From the cell containing the given text, extract its center point as [x, y] coordinate. 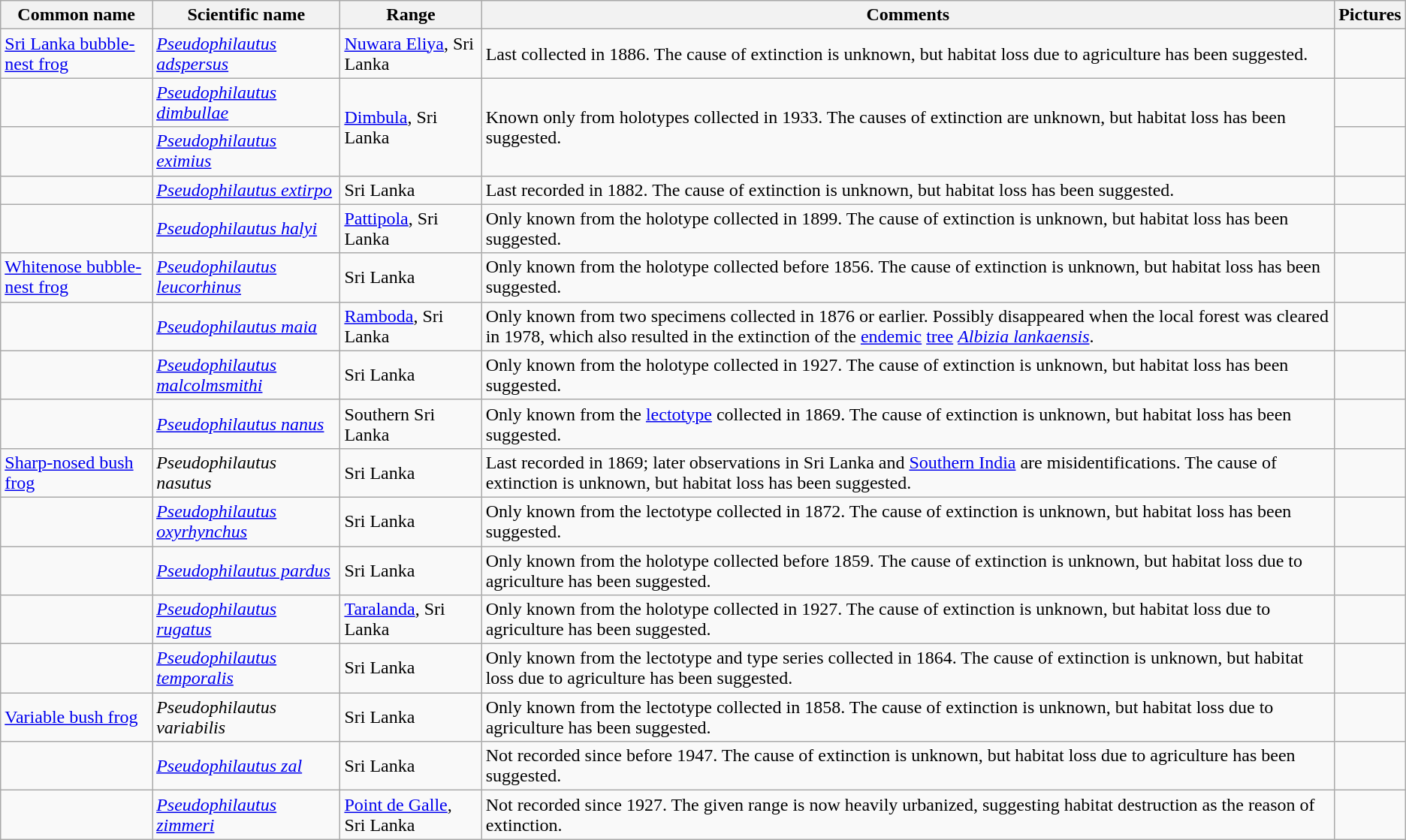
Ramboda, Sri Lanka [411, 326]
Pseudophilautus rugatus [246, 620]
Pseudophilautus pardus [246, 571]
Not recorded since 1927. The given range is now heavily urbanized, suggesting habitat destruction as the reason of extinction. [908, 815]
Pseudophilautus nanus [246, 423]
Only known from the holotype collected in 1927. The cause of extinction is unknown, but habitat loss has been suggested. [908, 375]
Pseudophilautus adspersus [246, 54]
Only known from the holotype collected in 1899. The cause of extinction is unknown, but habitat loss has been suggested. [908, 228]
Scientific name [246, 15]
Only known from the holotype collected before 1856. The cause of extinction is unknown, but habitat loss has been suggested. [908, 278]
Point de Galle, Sri Lanka [411, 815]
Only known from the lectotype collected in 1869. The cause of extinction is unknown, but habitat loss has been suggested. [908, 423]
Last collected in 1886. The cause of extinction is unknown, but habitat loss due to agriculture has been suggested. [908, 54]
Taralanda, Sri Lanka [411, 620]
Pseudophilautus dimbullae [246, 102]
Pseudophilautus extirpo [246, 190]
Pattipola, Sri Lanka [411, 228]
Pseudophilautus halyi [246, 228]
Pseudophilautus maia [246, 326]
Pseudophilautus variabilis [246, 718]
Whitenose bubble-nest frog [77, 278]
Pseudophilautus oxyrhynchus [246, 521]
Last recorded in 1882. The cause of extinction is unknown, but habitat loss has been suggested. [908, 190]
Variable bush frog [77, 718]
Common name [77, 15]
Pseudophilautus temporalis [246, 668]
Known only from holotypes collected in 1933. The causes of extinction are unknown, but habitat loss has been suggested. [908, 127]
Pseudophilautus zal [246, 766]
Only known from the holotype collected before 1859. The cause of extinction is unknown, but habitat loss due to agriculture has been suggested. [908, 571]
Pseudophilautus nasutus [246, 473]
Comments [908, 15]
Only known from the lectotype collected in 1858. The cause of extinction is unknown, but habitat loss due to agriculture has been suggested. [908, 718]
Pictures [1370, 15]
Only known from the lectotype collected in 1872. The cause of extinction is unknown, but habitat loss has been suggested. [908, 521]
Dimbula, Sri Lanka [411, 127]
Southern Sri Lanka [411, 423]
Sri Lanka bubble-nest frog [77, 54]
Range [411, 15]
Sharp-nosed bush frog [77, 473]
Pseudophilautus eximius [246, 152]
Pseudophilautus zimmeri [246, 815]
Pseudophilautus leucorhinus [246, 278]
Nuwara Eliya, Sri Lanka [411, 54]
Pseudophilautus malcolmsmithi [246, 375]
Not recorded since before 1947. The cause of extinction is unknown, but habitat loss due to agriculture has been suggested. [908, 766]
Only known from the holotype collected in 1927. The cause of extinction is unknown, but habitat loss due to agriculture has been suggested. [908, 620]
